Determine the [X, Y] coordinate at the center of the cell enclosing the given text.  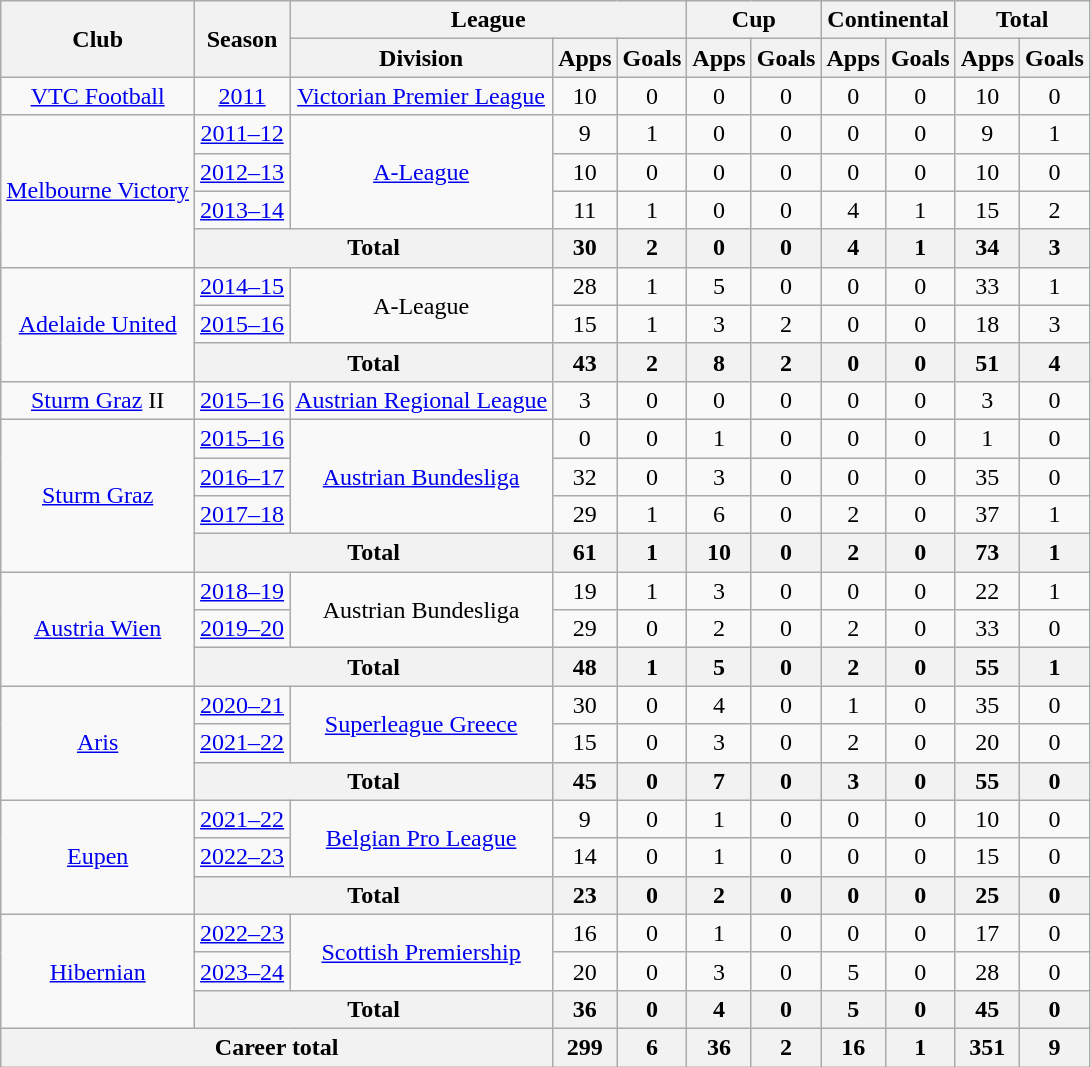
23 [585, 895]
Adelaide United [98, 324]
Season [242, 39]
299 [585, 1047]
Scottish Premiership [422, 952]
351 [987, 1047]
Hibernian [98, 971]
Sturm Graz [98, 495]
11 [585, 210]
Career total [277, 1047]
51 [987, 362]
61 [585, 553]
Cup [754, 20]
48 [585, 667]
Eupen [98, 857]
Victorian Premier League [422, 96]
18 [987, 324]
34 [987, 248]
League [488, 20]
Club [98, 39]
14 [585, 857]
Belgian Pro League [422, 838]
19 [585, 591]
2023–24 [242, 971]
2018–19 [242, 591]
Austrian Regional League [422, 400]
22 [987, 591]
Aris [98, 743]
37 [987, 515]
Melbourne Victory [98, 191]
Austria Wien [98, 629]
25 [987, 895]
2020–21 [242, 705]
7 [719, 781]
2016–17 [242, 477]
2011 [242, 96]
2013–14 [242, 210]
Superleague Greece [422, 724]
2017–18 [242, 515]
Division [422, 58]
8 [719, 362]
17 [987, 933]
43 [585, 362]
73 [987, 553]
Sturm Graz II [98, 400]
2019–20 [242, 629]
2012–13 [242, 172]
2014–15 [242, 286]
Continental [888, 20]
2011–12 [242, 134]
VTC Football [98, 96]
32 [585, 477]
